Locate the cell with the specified text and output its [x, y] center coordinate. 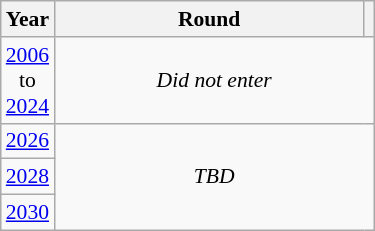
Round [209, 19]
2028 [28, 177]
Did not enter [214, 80]
Year [28, 19]
2030 [28, 213]
TBD [214, 176]
2006to2024 [28, 80]
2026 [28, 141]
